Return (x, y) of the center of cell containing provided text 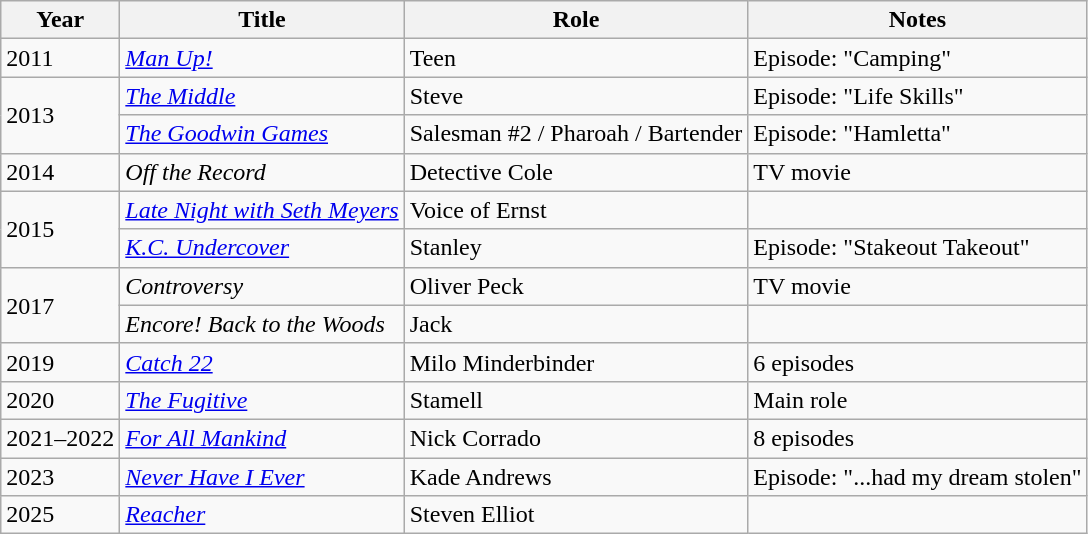
Voice of Ernst (576, 210)
Steve (576, 96)
Episode: "Hamletta" (918, 134)
Milo Minderbinder (576, 362)
Salesman #2 / Pharoah / Bartender (576, 134)
Reacher (262, 515)
6 episodes (918, 362)
2014 (60, 172)
Teen (576, 58)
Episode: "Stakeout Takeout" (918, 248)
K.C. Undercover (262, 248)
2023 (60, 477)
2015 (60, 229)
Main role (918, 400)
Episode: "...had my dream stolen" (918, 477)
Encore! Back to the Woods (262, 324)
Year (60, 20)
2011 (60, 58)
The Goodwin Games (262, 134)
Nick Corrado (576, 438)
2021–2022 (60, 438)
Episode: "Life Skills" (918, 96)
Kade Andrews (576, 477)
Episode: "Camping" (918, 58)
Jack (576, 324)
Late Night with Seth Meyers (262, 210)
2020 (60, 400)
Man Up! (262, 58)
8 episodes (918, 438)
Detective Cole (576, 172)
Never Have I Ever (262, 477)
2013 (60, 115)
Steven Elliot (576, 515)
Controversy (262, 286)
Oliver Peck (576, 286)
Notes (918, 20)
Catch 22 (262, 362)
For All Mankind (262, 438)
2017 (60, 305)
Role (576, 20)
2019 (60, 362)
Stanley (576, 248)
Title (262, 20)
The Fugitive (262, 400)
The Middle (262, 96)
Stamell (576, 400)
2025 (60, 515)
Off the Record (262, 172)
